Return [x, y] of the center of cell containing provided text 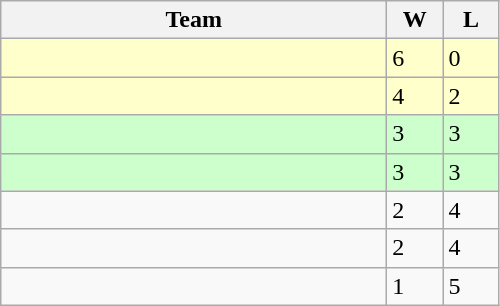
1 [415, 286]
Team [194, 20]
5 [471, 286]
6 [415, 58]
W [415, 20]
0 [471, 58]
L [471, 20]
